Find where the given text appears and provide that cell's center as (x, y) coordinate. 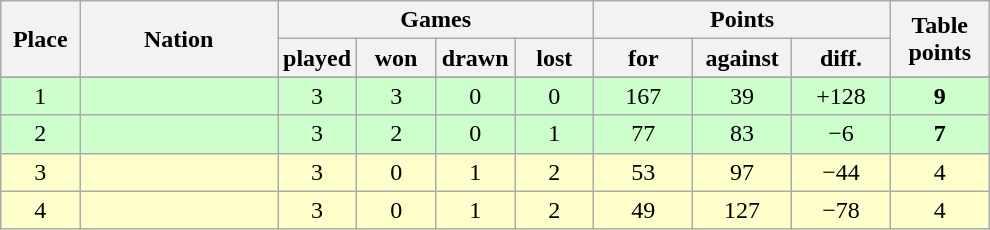
167 (644, 96)
Tablepoints (940, 39)
83 (742, 134)
lost (554, 58)
Games (436, 20)
127 (742, 210)
+128 (842, 96)
Nation (179, 39)
7 (940, 134)
97 (742, 172)
Place (40, 39)
53 (644, 172)
49 (644, 210)
for (644, 58)
−78 (842, 210)
played (318, 58)
−44 (842, 172)
won (396, 58)
drawn (476, 58)
9 (940, 96)
39 (742, 96)
Points (742, 20)
77 (644, 134)
diff. (842, 58)
against (742, 58)
−6 (842, 134)
